Capture the cell that displays the provided text and extract its (X, Y) central coordinate. 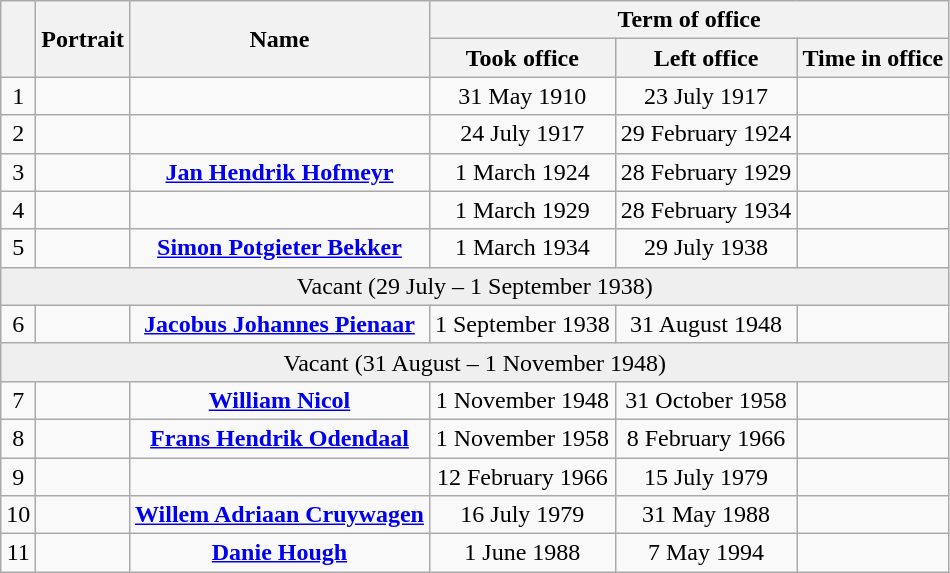
6 (18, 324)
8 (18, 438)
2 (18, 134)
1 November 1948 (522, 400)
Simon Potgieter Bekker (279, 248)
1 March 1924 (522, 172)
1 (18, 96)
16 July 1979 (522, 515)
31 August 1948 (706, 324)
Took office (522, 58)
Jan Hendrik Hofmeyr (279, 172)
7 May 1994 (706, 553)
1 September 1938 (522, 324)
29 July 1938 (706, 248)
4 (18, 210)
1 June 1988 (522, 553)
15 July 1979 (706, 477)
10 (18, 515)
5 (18, 248)
1 March 1929 (522, 210)
8 February 1966 (706, 438)
31 October 1958 (706, 400)
31 May 1910 (522, 96)
Portrait (83, 39)
Time in office (873, 58)
1 March 1934 (522, 248)
28 February 1929 (706, 172)
Name (279, 39)
28 February 1934 (706, 210)
31 May 1988 (706, 515)
29 February 1924 (706, 134)
23 July 1917 (706, 96)
Danie Hough (279, 553)
24 July 1917 (522, 134)
1 November 1958 (522, 438)
Vacant (31 August – 1 November 1948) (475, 362)
Jacobus Johannes Pienaar (279, 324)
Frans Hendrik Odendaal (279, 438)
9 (18, 477)
7 (18, 400)
Vacant (29 July – 1 September 1938) (475, 286)
Term of office (688, 20)
12 February 1966 (522, 477)
Willem Adriaan Cruywagen (279, 515)
3 (18, 172)
William Nicol (279, 400)
11 (18, 553)
Left office (706, 58)
